Find where the given text appears and provide that cell's center as [X, Y] coordinate. 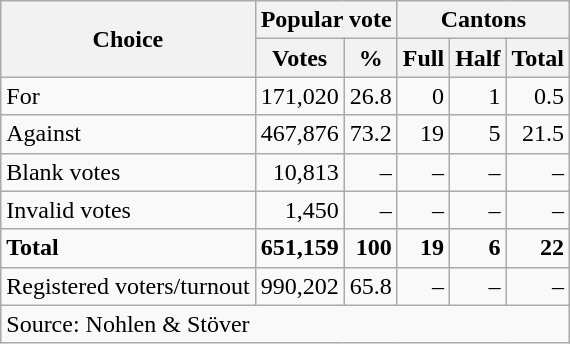
21.5 [538, 134]
100 [370, 248]
For [128, 96]
171,020 [300, 96]
Source: Nohlen & Stöver [286, 324]
26.8 [370, 96]
Blank votes [128, 172]
65.8 [370, 286]
Full [423, 58]
6 [478, 248]
Choice [128, 39]
22 [538, 248]
1,450 [300, 210]
Registered voters/turnout [128, 286]
1 [478, 96]
0.5 [538, 96]
73.2 [370, 134]
990,202 [300, 286]
Against [128, 134]
Cantons [483, 20]
Popular vote [326, 20]
5 [478, 134]
10,813 [300, 172]
467,876 [300, 134]
Votes [300, 58]
0 [423, 96]
Half [478, 58]
Invalid votes [128, 210]
651,159 [300, 248]
% [370, 58]
